Identify which cell holds the provided text, then report its [x, y] central coordinate. 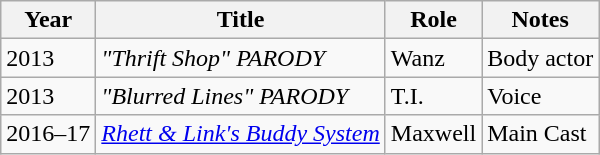
Main Cast [540, 134]
T.I. [433, 96]
Role [433, 20]
Maxwell [433, 134]
Wanz [433, 58]
Notes [540, 20]
Body actor [540, 58]
Rhett & Link's Buddy System [240, 134]
"Thrift Shop" PARODY [240, 58]
Voice [540, 96]
Title [240, 20]
Year [48, 20]
"Blurred Lines" PARODY [240, 96]
2016–17 [48, 134]
